Find where the given text appears and provide that cell's center as [x, y] coordinate. 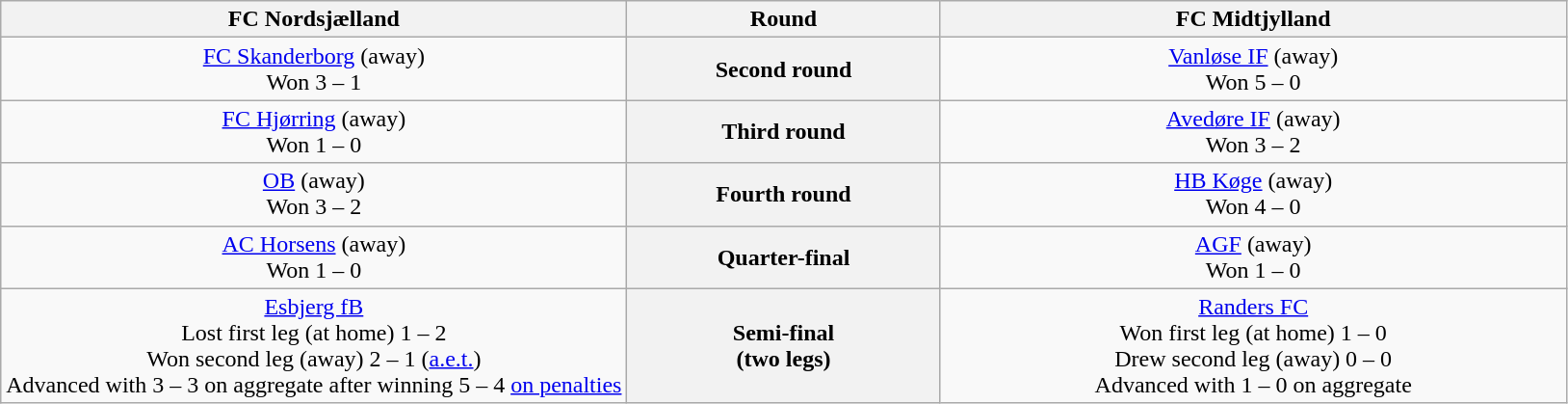
AGF (away)Won 1 – 0 [1253, 256]
Quarter-final [784, 256]
FC Midtjylland [1253, 19]
Vanløse IF (away)Won 5 – 0 [1253, 69]
FC Hjørring (away)Won 1 – 0 [314, 131]
FC Nordsjælland [314, 19]
HB Køge (away)Won 4 – 0 [1253, 195]
Fourth round [784, 195]
Randers FCWon first leg (at home) 1 – 0Drew second leg (away) 0 – 0Advanced with 1 – 0 on aggregate [1253, 345]
Second round [784, 69]
OB (away)Won 3 – 2 [314, 195]
FC Skanderborg (away)Won 3 – 1 [314, 69]
Esbjerg fBLost first leg (at home) 1 – 2Won second leg (away) 2 – 1 (a.e.t.)Advanced with 3 – 3 on aggregate after winning 5 – 4 on penalties [314, 345]
Third round [784, 131]
Semi-final(two legs) [784, 345]
Avedøre IF (away)Won 3 – 2 [1253, 131]
AC Horsens (away)Won 1 – 0 [314, 256]
Round [784, 19]
